Capture the cell that displays the provided text and extract its (x, y) central coordinate. 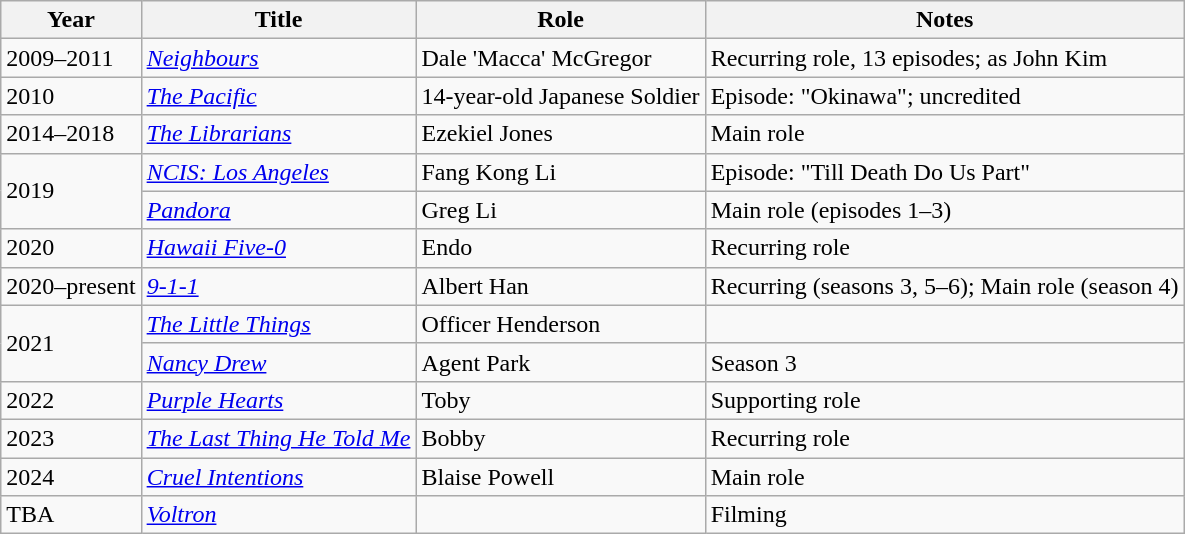
Year (71, 20)
2010 (71, 96)
The Little Things (278, 324)
2024 (71, 477)
Dale 'Macca' McGregor (560, 58)
Blaise Powell (560, 477)
Ezekiel Jones (560, 134)
2020–present (71, 286)
Notes (944, 20)
Main role (episodes 1–3) (944, 210)
NCIS: Los Angeles (278, 172)
Neighbours (278, 58)
Officer Henderson (560, 324)
Albert Han (560, 286)
Fang Kong Li (560, 172)
14-year-old Japanese Soldier (560, 96)
The Librarians (278, 134)
Cruel Intentions (278, 477)
Endo (560, 248)
The Last Thing He Told Me (278, 438)
Filming (944, 515)
2020 (71, 248)
Episode: "Till Death Do Us Part" (944, 172)
2014–2018 (71, 134)
The Pacific (278, 96)
Recurring role, 13 episodes; as John Kim (944, 58)
Greg Li (560, 210)
2019 (71, 191)
Season 3 (944, 362)
Role (560, 20)
Recurring (seasons 3, 5–6); Main role (season 4) (944, 286)
2023 (71, 438)
2021 (71, 343)
Purple Hearts (278, 400)
Episode: "Okinawa"; uncredited (944, 96)
2009–2011 (71, 58)
2022 (71, 400)
Nancy Drew (278, 362)
Voltron (278, 515)
Bobby (560, 438)
Toby (560, 400)
Supporting role (944, 400)
9-1-1 (278, 286)
TBA (71, 515)
Agent Park (560, 362)
Title (278, 20)
Hawaii Five-0 (278, 248)
Pandora (278, 210)
